Return (x, y) of the center of cell containing provided text 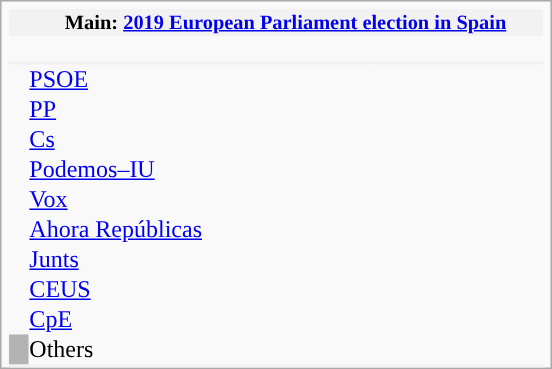
Podemos–IU (124, 170)
PSOE (124, 80)
PP (124, 110)
Junts (124, 260)
Ahora Repúblicas (124, 230)
Main: 2019 European Parliament election in Spain (286, 22)
CpE (124, 320)
Cs (124, 140)
Others (124, 350)
CEUS (124, 290)
Vox (124, 200)
